Provide the [X, Y] coordinate of the cell's center where the given text is located.  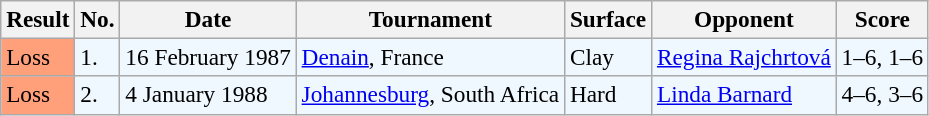
Clay [608, 57]
Denain, France [430, 57]
1. [98, 57]
4 January 1988 [208, 95]
Linda Barnard [744, 95]
Regina Rajchrtová [744, 57]
Date [208, 19]
Result [38, 19]
2. [98, 95]
1–6, 1–6 [882, 57]
4–6, 3–6 [882, 95]
Hard [608, 95]
16 February 1987 [208, 57]
Tournament [430, 19]
Surface [608, 19]
Johannesburg, South Africa [430, 95]
Score [882, 19]
Opponent [744, 19]
No. [98, 19]
